Scan for the cell matching the given text and deliver its (x, y) coordinate at center. 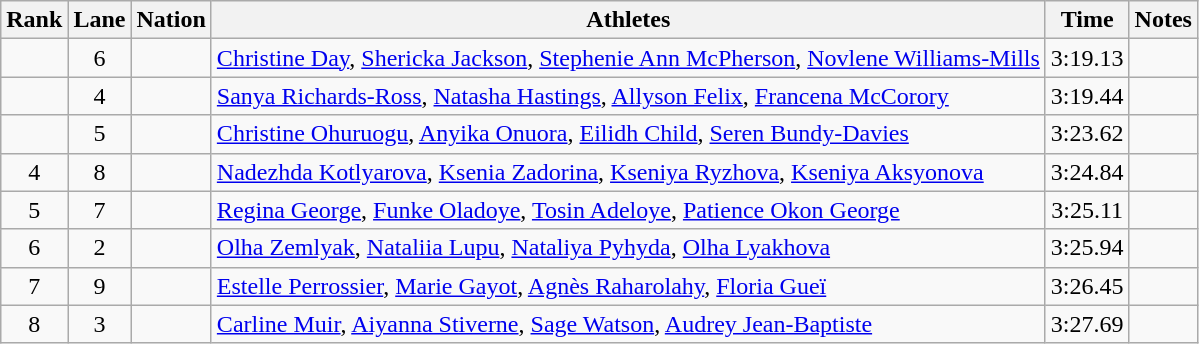
Lane (100, 20)
3:19.13 (1087, 58)
3 (100, 324)
Christine Ohuruogu, Anyika Onuora, Eilidh Child, Seren Bundy-Davies (628, 134)
3:25.94 (1087, 248)
Regina George, Funke Oladoye, Tosin Adeloye, Patience Okon George (628, 210)
2 (100, 248)
Time (1087, 20)
Sanya Richards-Ross, Natasha Hastings, Allyson Felix, Francena McCorory (628, 96)
Estelle Perrossier, Marie Gayot, Agnès Raharolahy, Floria Gueï (628, 286)
Athletes (628, 20)
Rank (34, 20)
3:23.62 (1087, 134)
Christine Day, Shericka Jackson, Stephenie Ann McPherson, Novlene Williams-Mills (628, 58)
3:24.84 (1087, 172)
Nadezhda Kotlyarova, Ksenia Zadorina, Kseniya Ryzhova, Kseniya Aksyonova (628, 172)
3:26.45 (1087, 286)
Nation (171, 20)
3:25.11 (1087, 210)
Notes (1163, 20)
Olha Zemlyak, Nataliia Lupu, Nataliya Pyhyda, Olha Lyakhova (628, 248)
3:19.44 (1087, 96)
9 (100, 286)
Carline Muir, Aiyanna Stiverne, Sage Watson, Audrey Jean-Baptiste (628, 324)
3:27.69 (1087, 324)
